Find where the given text appears and provide that cell's center as (x, y) coordinate. 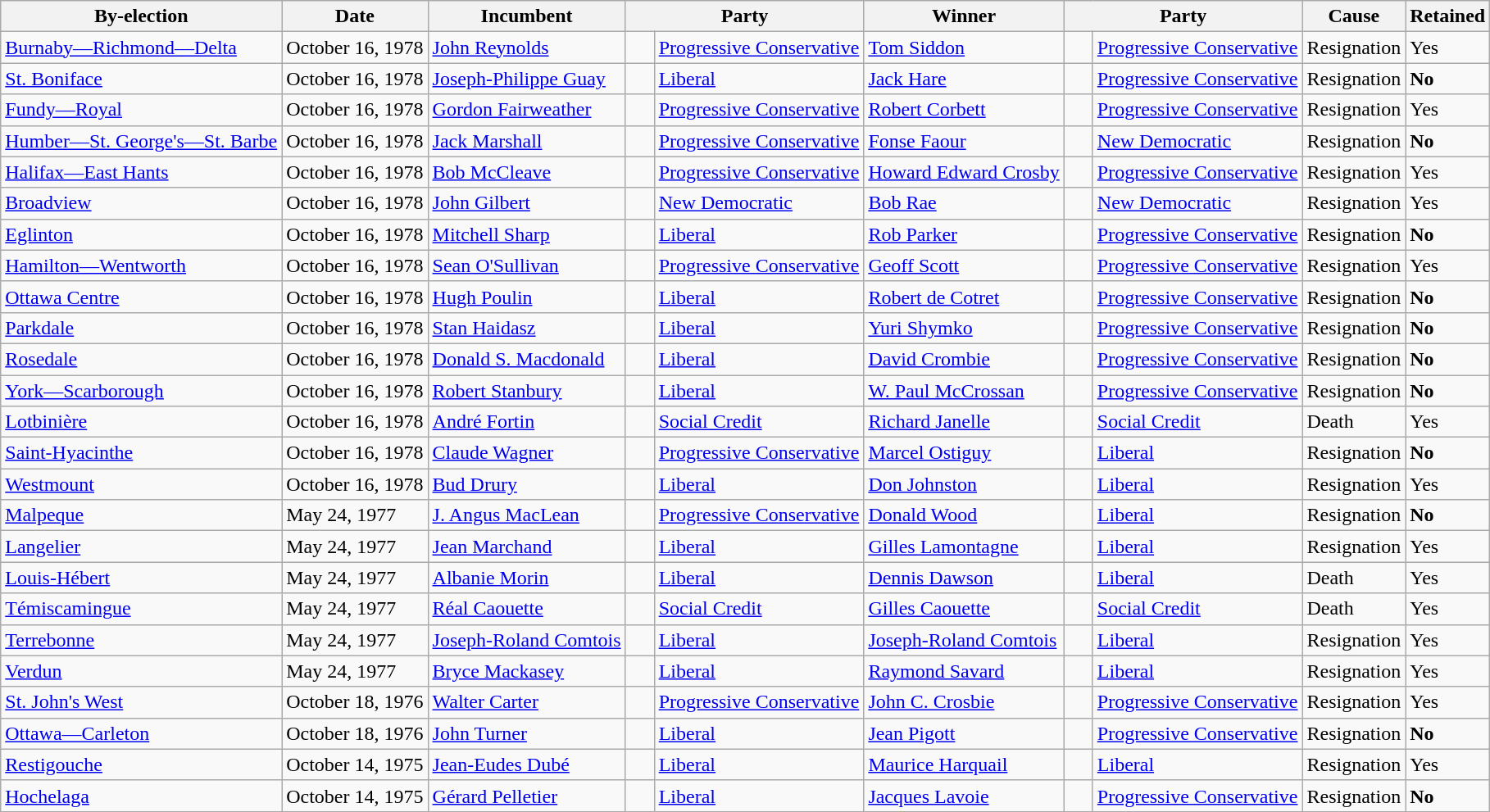
Malpeque (141, 515)
Ottawa—Carleton (141, 733)
Jack Hare (964, 79)
Yuri Shymko (964, 328)
Bud Drury (526, 484)
Réal Caouette (526, 609)
Gérard Pelletier (526, 796)
Albanie Morin (526, 578)
Robert Stanbury (526, 391)
Mitchell Sharp (526, 234)
Stan Haidasz (526, 328)
Jean-Eudes Dubé (526, 764)
Dennis Dawson (964, 578)
Cause (1354, 16)
John Turner (526, 733)
Saint-Hyacinthe (141, 453)
Robert de Cotret (964, 297)
Walter Carter (526, 702)
Jean Pigott (964, 733)
Hochelaga (141, 796)
Hamilton—Wentworth (141, 265)
Raymond Savard (964, 671)
Ottawa Centre (141, 297)
John Reynolds (526, 48)
Tom Siddon (964, 48)
Don Johnston (964, 484)
W. Paul McCrossan (964, 391)
Langelier (141, 547)
Hugh Poulin (526, 297)
Fonse Faour (964, 141)
Lotbinière (141, 422)
Parkdale (141, 328)
Geoff Scott (964, 265)
Howard Edward Crosby (964, 172)
André Fortin (526, 422)
Gilles Caouette (964, 609)
Bob McCleave (526, 172)
Donald S. Macdonald (526, 359)
John Gilbert (526, 203)
Gordon Fairweather (526, 110)
Bob Rae (964, 203)
Joseph-Philippe Guay (526, 79)
By-election (141, 16)
Jacques Lavoie (964, 796)
Humber—St. George's—St. Barbe (141, 141)
York—Scarborough (141, 391)
Témiscamingue (141, 609)
Incumbent (526, 16)
Fundy—Royal (141, 110)
Rob Parker (964, 234)
Claude Wagner (526, 453)
Terrebonne (141, 640)
David Crombie (964, 359)
Robert Corbett (964, 110)
Bryce Mackasey (526, 671)
Verdun (141, 671)
Date (355, 16)
Marcel Ostiguy (964, 453)
Broadview (141, 203)
St. John's West (141, 702)
Jack Marshall (526, 141)
J. Angus MacLean (526, 515)
Jean Marchand (526, 547)
John C. Crosbie (964, 702)
Rosedale (141, 359)
Restigouche (141, 764)
Winner (964, 16)
Donald Wood (964, 515)
Burnaby—Richmond—Delta (141, 48)
St. Boniface (141, 79)
Eglinton (141, 234)
Sean O'Sullivan (526, 265)
Richard Janelle (964, 422)
Westmount (141, 484)
Halifax—East Hants (141, 172)
Maurice Harquail (964, 764)
Louis-Hébert (141, 578)
Retained (1447, 16)
Gilles Lamontagne (964, 547)
